Return [x, y] of the center of cell containing provided text 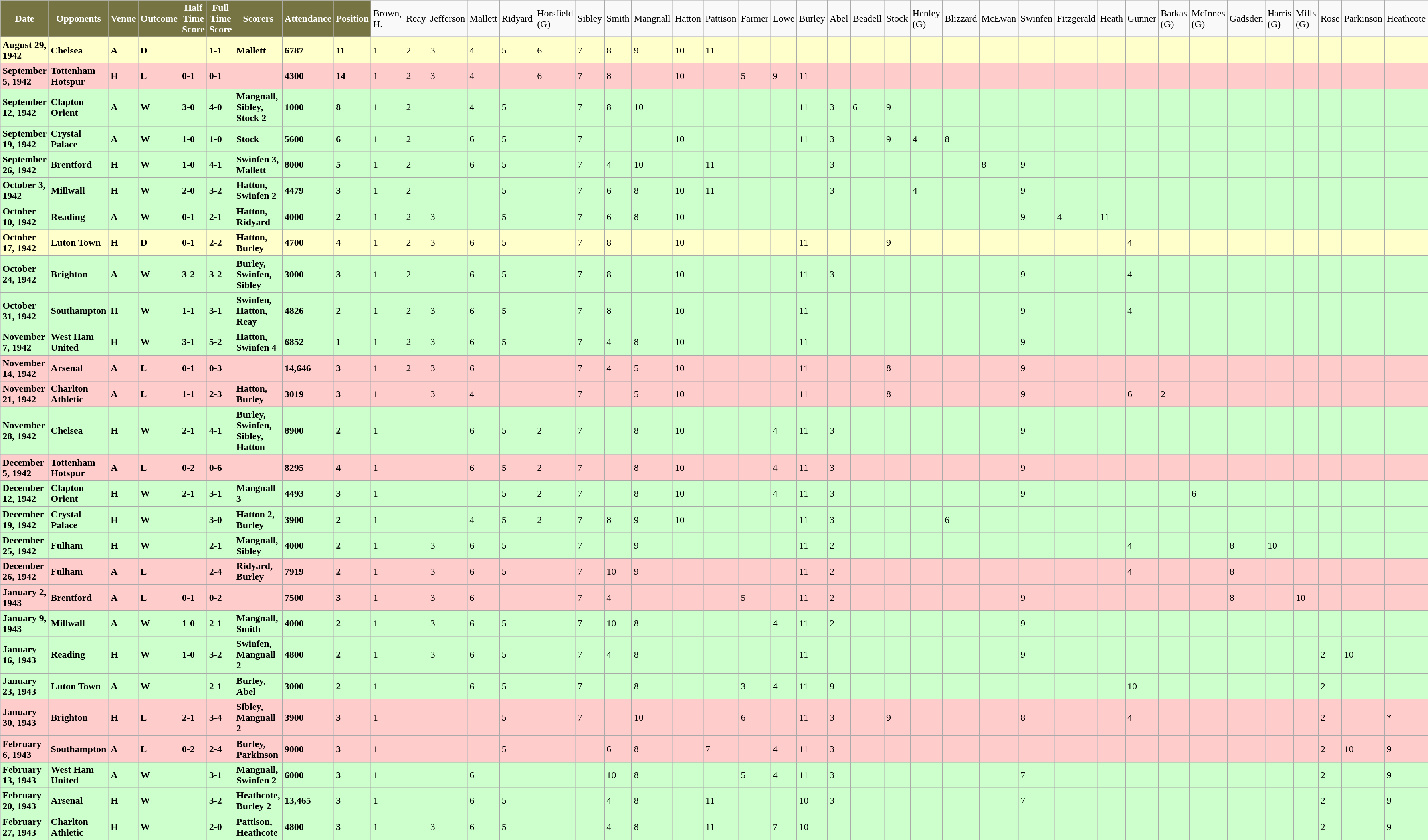
Parkinson [1363, 19]
2-2 [220, 243]
Ridyard, Burley [258, 572]
Horsfield (G) [555, 19]
Mangnall, Smith [258, 624]
January 23, 1943 [25, 686]
Mangnall 3 [258, 493]
Smith [618, 19]
Sibley, Mangnall 2 [258, 717]
7500 [308, 597]
Mills (G) [1306, 19]
6787 [308, 50]
14 [353, 76]
Brown, H. [387, 19]
December 25, 1942 [25, 545]
Swinfen 3, Mallett [258, 164]
* [1406, 717]
Hatton, Swinfen 4 [258, 342]
February 6, 1943 [25, 749]
Position [353, 19]
November 21, 1942 [25, 394]
December 26, 1942 [25, 572]
October 31, 1942 [25, 311]
Ridyard [517, 19]
January 16, 1943 [25, 655]
Reay [416, 19]
6852 [308, 342]
Heath [1111, 19]
5-2 [220, 342]
Swinfen, Hatton, Reay [258, 311]
Mangnall, Sibley, Stock 2 [258, 107]
8000 [308, 164]
Gunner [1142, 19]
Beadell [867, 19]
7919 [308, 572]
2-3 [220, 394]
Mangnall, Sibley [258, 545]
0-6 [220, 468]
Abel [839, 19]
February 20, 1943 [25, 801]
Farmer [755, 19]
1000 [308, 107]
October 24, 1942 [25, 274]
Barkas (G) [1174, 19]
Gadsden [1246, 19]
5600 [308, 139]
Pattison [721, 19]
Burley, Swinfen, Sibley [258, 274]
January 2, 1943 [25, 597]
6000 [308, 775]
4-0 [220, 107]
Burley, Parkinson [258, 749]
McInnes (G) [1208, 19]
December 12, 1942 [25, 493]
Mangnall [652, 19]
Mangnall, Swinfen 2 [258, 775]
November 7, 1942 [25, 342]
Pattison, Heathcote [258, 826]
3019 [308, 394]
4700 [308, 243]
Hatton [688, 19]
Burley, Swinfen, Sibley, Hatton [258, 431]
Blizzard [961, 19]
Sibley [590, 19]
14,646 [308, 368]
December 5, 1942 [25, 468]
Jefferson [448, 19]
4300 [308, 76]
Scorers [258, 19]
9000 [308, 749]
February 27, 1943 [25, 826]
4493 [308, 493]
4826 [308, 311]
Hatton, Swinfen 2 [258, 191]
8900 [308, 431]
September 12, 1942 [25, 107]
McEwan [999, 19]
October 10, 1942 [25, 216]
Henley (G) [926, 19]
October 17, 1942 [25, 243]
Harris (G) [1279, 19]
Date [25, 19]
August 29, 1942 [25, 50]
Burley, Abel [258, 686]
Swinfen, Mangnall 2 [258, 655]
Hatton 2, Burley [258, 520]
September 19, 1942 [25, 139]
8295 [308, 468]
November 28, 1942 [25, 431]
September 26, 1942 [25, 164]
Burley [812, 19]
October 3, 1942 [25, 191]
Full Time Score [220, 19]
Outcome [159, 19]
Venue [123, 19]
4479 [308, 191]
Lowe [784, 19]
Attendance [308, 19]
Opponents [79, 19]
Fitzgerald [1076, 19]
Swinfen [1036, 19]
Heathcote [1406, 19]
13,465 [308, 801]
0-3 [220, 368]
Hatton, Ridyard [258, 216]
September 5, 1942 [25, 76]
Rose [1330, 19]
December 19, 1942 [25, 520]
November 14, 1942 [25, 368]
Half Time Score [193, 19]
January 9, 1943 [25, 624]
January 30, 1943 [25, 717]
3-4 [220, 717]
February 13, 1943 [25, 775]
Heathcote, Burley 2 [258, 801]
